From the cell containing the given text, extract its center point as (x, y) coordinate. 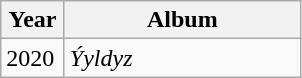
Album (182, 20)
Year (33, 20)
2020 (33, 58)
Ýyldyz (182, 58)
